From the cell containing the given text, extract its center point as [X, Y] coordinate. 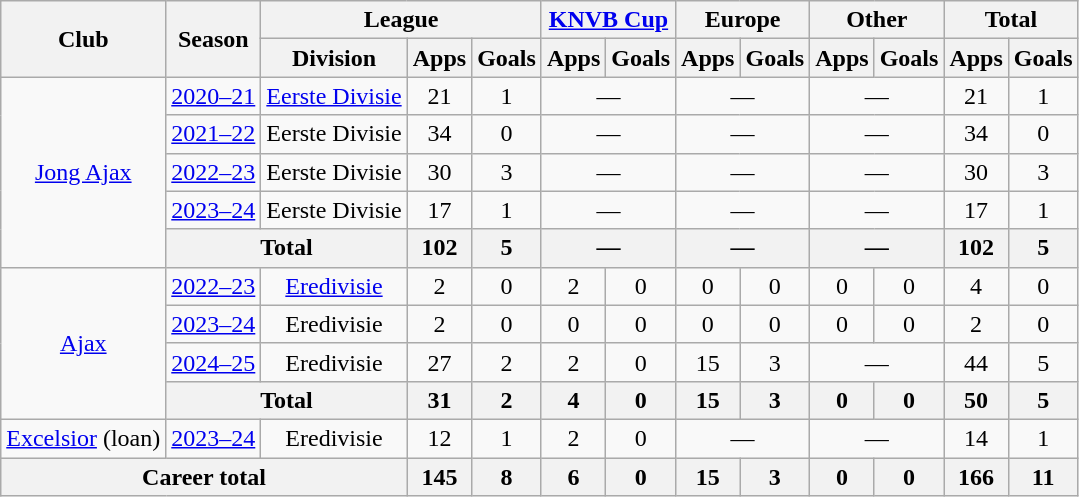
Other [877, 20]
Ajax [84, 343]
12 [439, 438]
KNVB Cup [608, 20]
2020–21 [214, 96]
League [402, 20]
Club [84, 39]
11 [1043, 477]
Europe [743, 20]
2024–25 [214, 362]
44 [976, 362]
31 [439, 400]
166 [976, 477]
145 [439, 477]
8 [507, 477]
14 [976, 438]
Excelsior (loan) [84, 438]
Division [334, 58]
Season [214, 39]
Career total [204, 477]
Jong Ajax [84, 172]
2021–22 [214, 134]
50 [976, 400]
6 [573, 477]
27 [439, 362]
